Determine the (X, Y) coordinate at the center of the cell enclosing the given text.  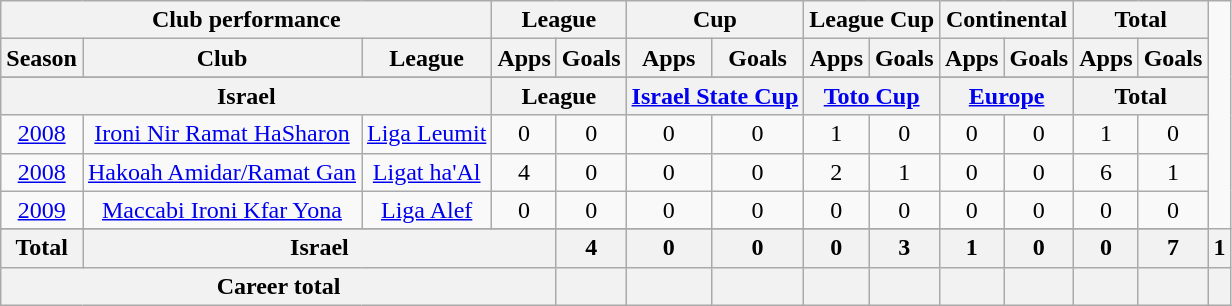
Maccabi Ironi Kfar Yona (222, 210)
Ironi Nir Ramat HaSharon (222, 134)
Ligat ha'Al (427, 172)
7 (1173, 248)
Israel State Cup (715, 96)
Europe (1007, 96)
2 (836, 172)
Club performance (246, 20)
League Cup (872, 20)
Liga Alef (427, 210)
Hakoah Amidar/Ramat Gan (222, 172)
2009 (42, 210)
Season (42, 58)
Toto Cup (872, 96)
6 (1106, 172)
Liga Leumit (427, 134)
Continental (1007, 20)
Career total (279, 286)
Cup (715, 20)
3 (904, 248)
Club (222, 58)
